Search for the cell housing the specified text and yield its (X, Y) center coordinate. 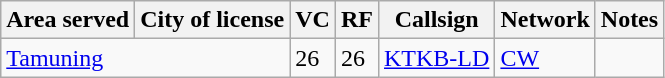
KTKB-LD (436, 58)
Callsign (436, 20)
RF (356, 20)
City of license (212, 20)
VC (313, 20)
Notes (629, 20)
Area served (68, 20)
Network (545, 20)
Tamuning (146, 58)
CW (545, 58)
